Capture the cell that displays the provided text and extract its [X, Y] central coordinate. 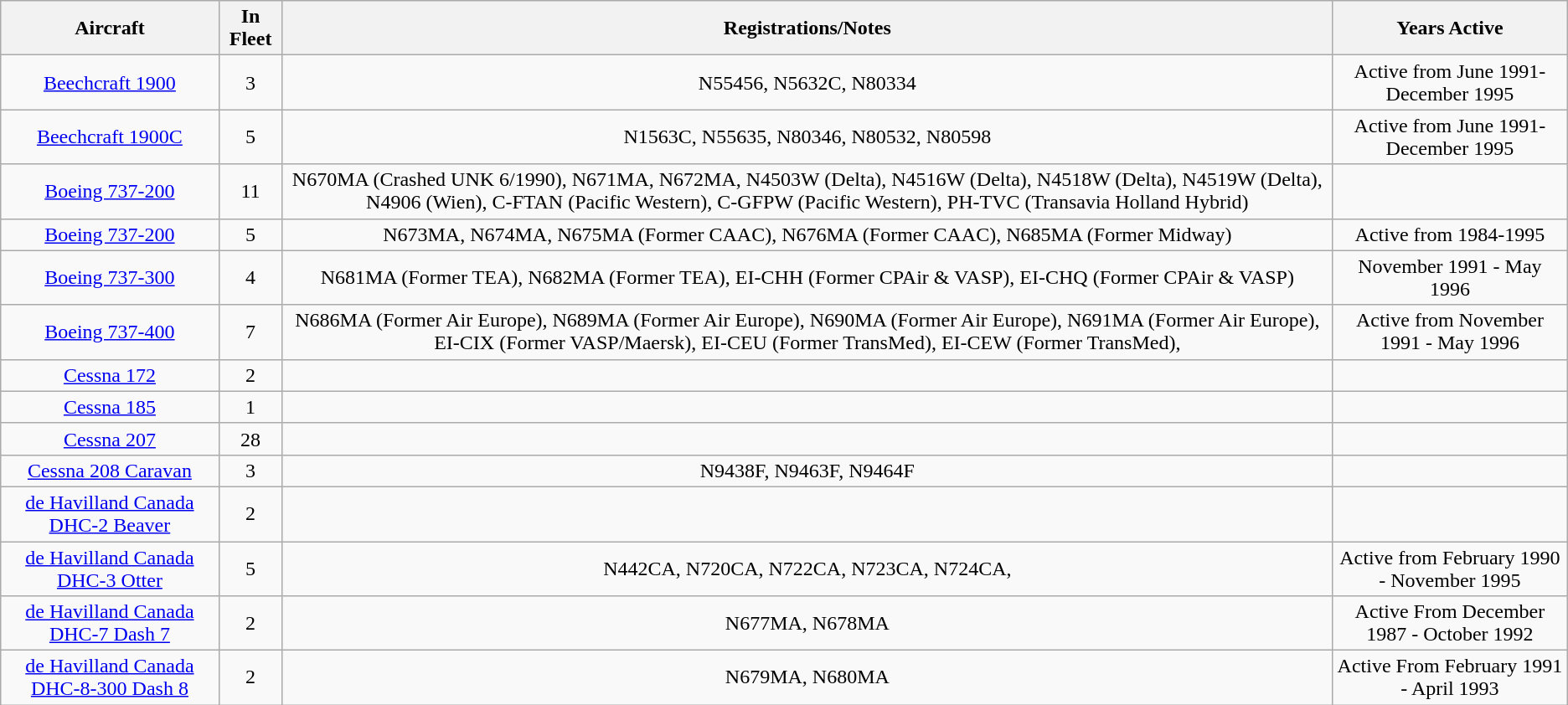
Cessna 185 [110, 407]
de Havilland Canada DHC-3 Otter [110, 568]
Cessna 172 [110, 375]
N442CA, N720CA, N722CA, N723CA, N724CA, [807, 568]
Beechcraft 1900 [110, 82]
In Fleet [250, 28]
de Havilland Canada DHC-2 Beaver [110, 514]
N9438F, N9463F, N9464F [807, 471]
Cessna 207 [110, 439]
Active from February 1990 - November 1995 [1451, 568]
Cessna 208 Caravan [110, 471]
28 [250, 439]
Active From February 1991 - April 1993 [1451, 678]
4 [250, 278]
N1563C, N55635, N80346, N80532, N80598 [807, 137]
Boeing 737-400 [110, 332]
7 [250, 332]
Registrations/Notes [807, 28]
de Havilland Canada DHC-8-300 Dash 8 [110, 678]
N55456, N5632C, N80334 [807, 82]
N673MA, N674MA, N675MA (Former CAAC), N676MA (Former CAAC), N685MA (Former Midway) [807, 234]
1 [250, 407]
11 [250, 191]
Aircraft [110, 28]
Beechcraft 1900C [110, 137]
N681MA (Former TEA), N682MA (Former TEA), EI-CHH (Former CPAir & VASP), EI-CHQ (Former CPAir & VASP) [807, 278]
Active From December 1987 - October 1992 [1451, 623]
N677MA, N678MA [807, 623]
Years Active [1451, 28]
Active from November 1991 - May 1996 [1451, 332]
Boeing 737-300 [110, 278]
Active from 1984-1995 [1451, 234]
de Havilland Canada DHC-7 Dash 7 [110, 623]
November 1991 - May 1996 [1451, 278]
N679MA, N680MA [807, 678]
